Capture the cell that displays the provided text and extract its (X, Y) central coordinate. 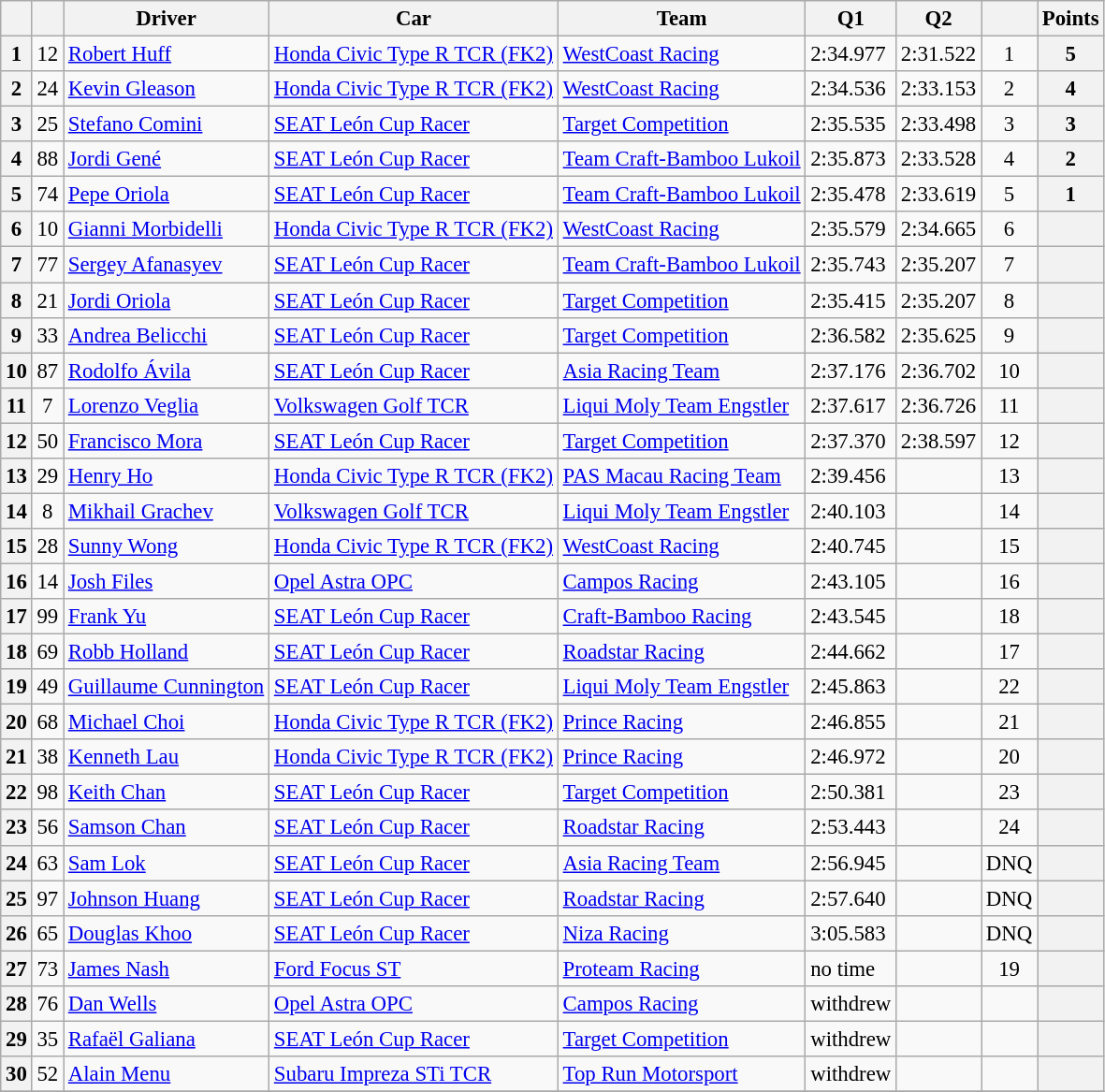
2:46.855 (851, 722)
27 (17, 968)
2:43.105 (851, 581)
68 (47, 722)
99 (47, 617)
73 (47, 968)
30 (17, 1074)
2:40.745 (851, 546)
2:39.456 (851, 476)
33 (47, 335)
63 (47, 863)
Team (681, 19)
2:44.662 (851, 652)
Francisco Mora (167, 441)
Mikhail Grachev (167, 511)
2:36.726 (939, 405)
Dan Wells (167, 1004)
88 (47, 159)
Robert Huff (167, 54)
Rafaël Galiana (167, 1039)
76 (47, 1004)
2:37.176 (851, 371)
no time (851, 968)
Lorenzo Veglia (167, 405)
2:35.579 (851, 229)
74 (47, 195)
Ford Focus ST (414, 968)
52 (47, 1074)
Josh Files (167, 581)
56 (47, 828)
Samson Chan (167, 828)
2:53.443 (851, 828)
2:56.945 (851, 863)
26 (17, 933)
49 (47, 687)
Sam Lok (167, 863)
2:34.665 (939, 229)
87 (47, 371)
2:37.617 (851, 405)
97 (47, 898)
Alain Menu (167, 1074)
Jordi Gené (167, 159)
Andrea Belicchi (167, 335)
2:46.972 (851, 757)
Pepe Oriola (167, 195)
2:50.381 (851, 793)
Johnson Huang (167, 898)
65 (47, 933)
2:35.535 (851, 124)
2:40.103 (851, 511)
Sunny Wong (167, 546)
98 (47, 793)
Points (1070, 19)
Sergey Afanasyev (167, 265)
Guillaume Cunnington (167, 687)
50 (47, 441)
Gianni Morbidelli (167, 229)
Frank Yu (167, 617)
2:33.528 (939, 159)
Top Run Motorsport (681, 1074)
2:57.640 (851, 898)
2:35.873 (851, 159)
2:33.619 (939, 195)
Subaru Impreza STi TCR (414, 1074)
Rodolfo Ávila (167, 371)
69 (47, 652)
Henry Ho (167, 476)
James Nash (167, 968)
2:36.702 (939, 371)
2:34.977 (851, 54)
Jordi Oriola (167, 300)
2:45.863 (851, 687)
2:37.370 (851, 441)
2:43.545 (851, 617)
3:05.583 (851, 933)
PAS Macau Racing Team (681, 476)
Q1 (851, 19)
Keith Chan (167, 793)
Niza Racing (681, 933)
Proteam Racing (681, 968)
38 (47, 757)
Craft-Bamboo Racing (681, 617)
Douglas Khoo (167, 933)
35 (47, 1039)
Q2 (939, 19)
2:35.625 (939, 335)
2:34.536 (851, 89)
2:33.498 (939, 124)
2:38.597 (939, 441)
2:31.522 (939, 54)
Car (414, 19)
77 (47, 265)
2:35.415 (851, 300)
Robb Holland (167, 652)
2:36.582 (851, 335)
Stefano Comini (167, 124)
2:35.743 (851, 265)
Kenneth Lau (167, 757)
2:35.478 (851, 195)
2:33.153 (939, 89)
Driver (167, 19)
Michael Choi (167, 722)
Kevin Gleason (167, 89)
